From the cell containing the given text, extract its center point as (X, Y) coordinate. 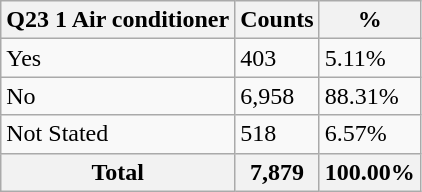
6.57% (370, 134)
518 (277, 134)
No (118, 96)
403 (277, 58)
88.31% (370, 96)
6,958 (277, 96)
100.00% (370, 172)
Counts (277, 20)
% (370, 20)
Total (118, 172)
Not Stated (118, 134)
Q23 1 Air conditioner (118, 20)
7,879 (277, 172)
5.11% (370, 58)
Yes (118, 58)
